Search for the cell housing the specified text and yield its (x, y) center coordinate. 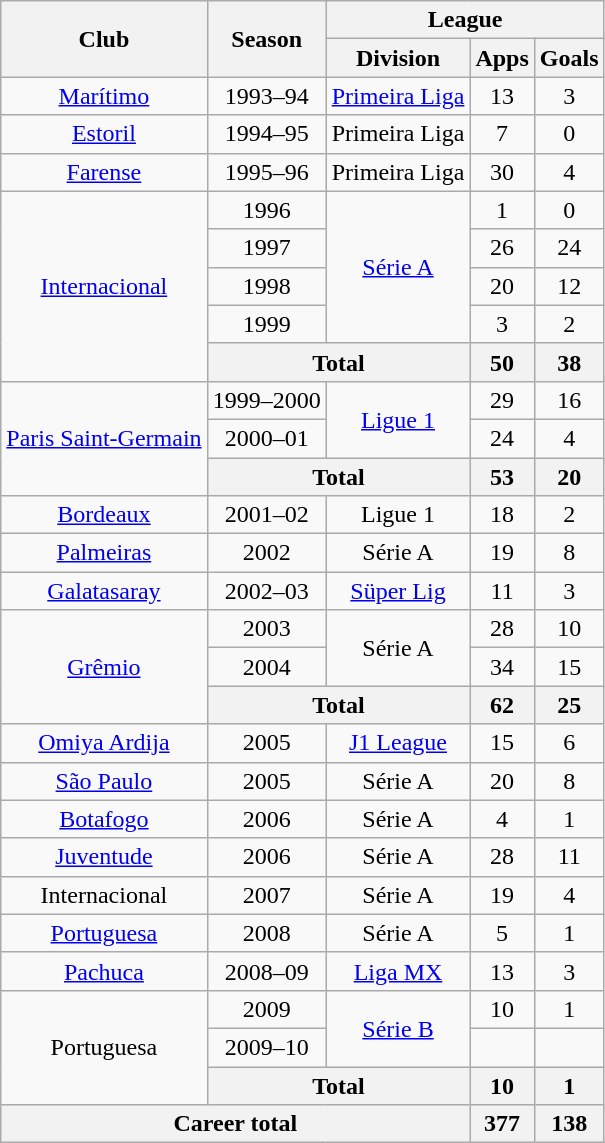
2007 (266, 895)
Juventude (104, 857)
16 (569, 400)
1994–95 (266, 134)
Farense (104, 172)
26 (502, 248)
São Paulo (104, 781)
Career total (236, 1124)
1996 (266, 210)
1999–2000 (266, 400)
62 (502, 705)
Grêmio (104, 667)
1998 (266, 286)
2008 (266, 933)
Pachuca (104, 971)
30 (502, 172)
Galatasaray (104, 591)
Estoril (104, 134)
Season (266, 39)
League (465, 20)
7 (502, 134)
1993–94 (266, 96)
12 (569, 286)
2009 (266, 1009)
Série B (398, 1028)
34 (502, 667)
2003 (266, 629)
2000–01 (266, 438)
18 (502, 515)
2002–03 (266, 591)
29 (502, 400)
5 (502, 933)
Botafogo (104, 819)
50 (502, 362)
1999 (266, 324)
Palmeiras (104, 553)
2001–02 (266, 515)
1995–96 (266, 172)
Bordeaux (104, 515)
Goals (569, 58)
25 (569, 705)
Omiya Ardija (104, 743)
J1 League (398, 743)
377 (502, 1124)
53 (502, 477)
1997 (266, 248)
Süper Lig (398, 591)
2008–09 (266, 971)
Liga MX (398, 971)
38 (569, 362)
6 (569, 743)
Division (398, 58)
Marítimo (104, 96)
Apps (502, 58)
2009–10 (266, 1047)
Paris Saint-Germain (104, 438)
2002 (266, 553)
Club (104, 39)
138 (569, 1124)
2004 (266, 667)
